Return [X, Y] of the center of cell containing provided text 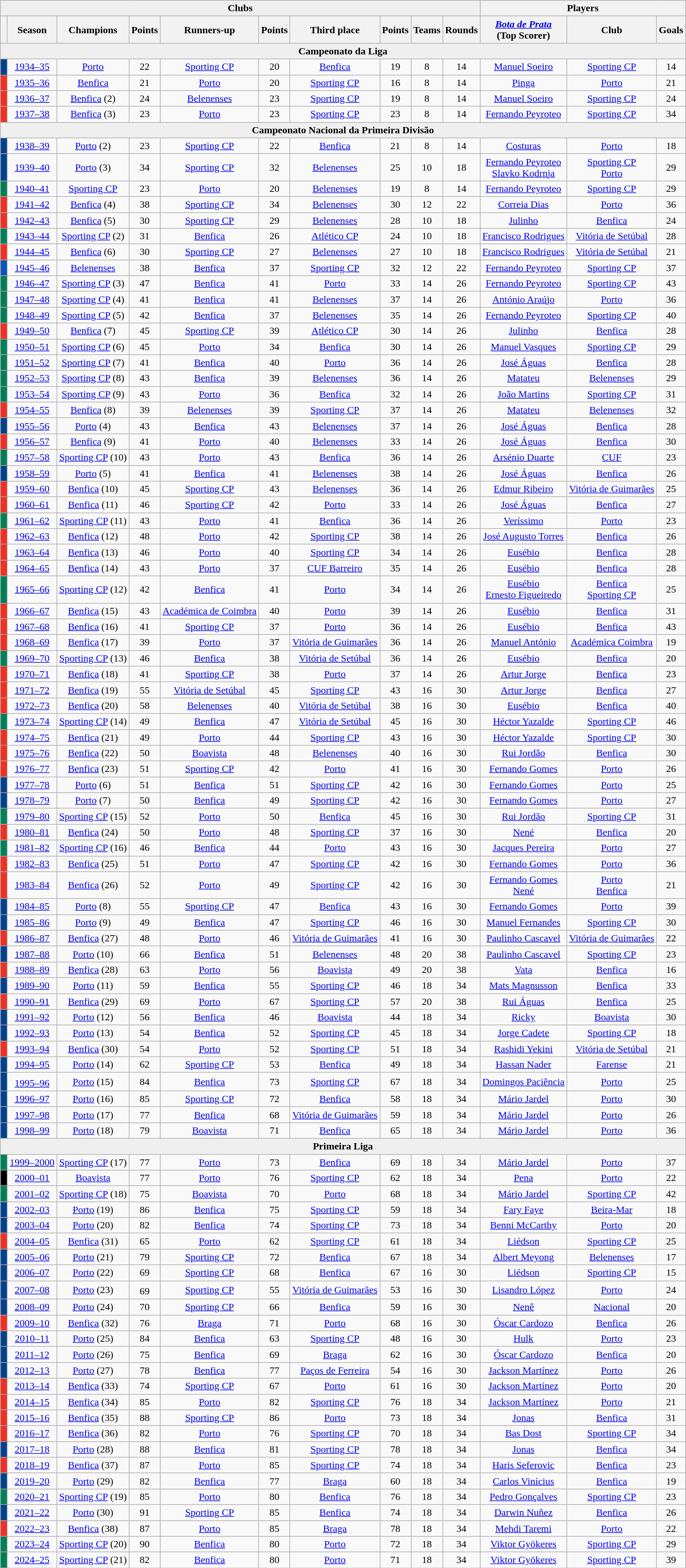
CUF [612, 457]
60 [395, 1481]
Benfica (9) [93, 441]
Fernando PeyroteoSlavko Kodrnja [524, 167]
Benfica (29) [93, 1001]
1999–2000 [32, 1162]
2000–01 [32, 1178]
Sporting CP (4) [93, 299]
Porto (16) [93, 1099]
Benfica (24) [93, 832]
1993–94 [32, 1049]
Porto (9) [93, 922]
1953–54 [32, 394]
Benfica (7) [93, 331]
Correia Dias [524, 204]
Players [583, 8]
2024–25 [32, 1560]
Porto (18) [93, 1130]
2023–24 [32, 1544]
2007–08 [32, 1290]
1964–65 [32, 568]
Rounds [461, 30]
Benfica (8) [93, 410]
Champions [93, 30]
91 [144, 1512]
Benfica (20) [93, 706]
Benfica (5) [93, 220]
Nenê [524, 1307]
1966–67 [32, 611]
2016–17 [32, 1433]
15 [671, 1273]
Haris Seferovic [524, 1465]
Benfica (34) [93, 1402]
2006–07 [32, 1273]
1942–43 [32, 220]
2001–02 [32, 1194]
Porto (3) [93, 167]
1981–82 [32, 848]
Jacques Pereira [524, 848]
Porto (24) [93, 1307]
2022–23 [32, 1529]
Paços de Ferreira [335, 1370]
Sporting CP (5) [93, 315]
1943–44 [32, 236]
Benfica (4) [93, 204]
Porto (4) [93, 426]
1949–50 [32, 331]
Beira-Mar [612, 1210]
Benfica (31) [93, 1241]
1997–98 [32, 1115]
Campeonato da Liga [343, 51]
Domingos Paciência [524, 1082]
1974–75 [32, 737]
Rui Águas [524, 1001]
Benfica (14) [93, 568]
Carlos Vinícius [524, 1481]
Sporting CP (20) [93, 1544]
Nacional [612, 1307]
1982–83 [32, 864]
Sporting CP (3) [93, 284]
1963–64 [32, 552]
Porto (28) [93, 1449]
Benfica (3) [93, 114]
Sporting CP (8) [93, 378]
Benfica (17) [93, 642]
2005–06 [32, 1257]
2004–05 [32, 1241]
Porto Benfica [612, 885]
Bas Dost [524, 1433]
1969–70 [32, 658]
1992–93 [32, 1033]
BenficaSporting CP [612, 590]
Porto (21) [93, 1257]
1991–92 [32, 1017]
Bota de Prata(Top Scorer) [524, 30]
Porto (25) [93, 1339]
Benfica (33) [93, 1386]
Sporting CP (15) [93, 816]
1998–99 [32, 1130]
Benfica (21) [93, 737]
Runners-up [210, 30]
Campeonato Nacional da Primeira Divisão [343, 130]
Porto (29) [93, 1481]
Porto (20) [93, 1225]
Edmur Ribeiro [524, 489]
1983–84 [32, 885]
Fernando GomesNené [524, 885]
2008–09 [32, 1307]
Pena [524, 1178]
1959–60 [32, 489]
Jorge Cadete [524, 1033]
Benfica (26) [93, 885]
Mats Magnusson [524, 985]
Porto (13) [93, 1033]
1972–73 [32, 706]
Benfica (6) [93, 252]
Porto (19) [93, 1210]
Rashidi Yekini [524, 1049]
1988–89 [32, 970]
Benfica (13) [93, 552]
Porto (15) [93, 1082]
2011–12 [32, 1355]
Sporting CP (16) [93, 848]
1958–59 [32, 473]
EusébioErnesto Figueiredo [524, 590]
Costuras [524, 146]
1979–80 [32, 816]
Porto (14) [93, 1065]
Darwin Nuñez [524, 1512]
Sporting CP (17) [93, 1162]
2012–13 [32, 1370]
1970–71 [32, 674]
1971–72 [32, 690]
1987–88 [32, 954]
Benfica (11) [93, 505]
Benfica (35) [93, 1418]
1995–96 [32, 1082]
1947–48 [32, 299]
1936–37 [32, 98]
Porto (8) [93, 906]
1980–81 [32, 832]
1948–49 [32, 315]
Porto (27) [93, 1370]
1962–63 [32, 537]
Porto (26) [93, 1355]
1965–66 [32, 590]
90 [144, 1544]
2021–22 [32, 1512]
1940–41 [32, 189]
1954–55 [32, 410]
1985–86 [32, 922]
1967–68 [32, 627]
2014–15 [32, 1402]
Porto (6) [93, 785]
2009–10 [32, 1323]
Sporting CP (14) [93, 721]
Sporting CP (12) [93, 590]
1968–69 [32, 642]
Pedro Gonçalves [524, 1497]
Porto (11) [93, 985]
Benfica (38) [93, 1529]
Farense [612, 1065]
1984–85 [32, 906]
Porto (22) [93, 1273]
Hulk [524, 1339]
Benfica (12) [93, 537]
2013–14 [32, 1386]
2019–20 [32, 1481]
1952–53 [32, 378]
CUF Barreiro [335, 568]
Académica de Coimbra [210, 611]
1937–38 [32, 114]
2020–21 [32, 1497]
Clubs [240, 8]
Sporting CP (2) [93, 236]
1944–45 [32, 252]
Sporting CP (11) [93, 521]
1961–62 [32, 521]
Sporting CP (10) [93, 457]
Lisandro López [524, 1290]
Hassan Nader [524, 1065]
Club [612, 30]
Benfica (32) [93, 1323]
Arsénio Duarte [524, 457]
Porto (23) [93, 1290]
António Araújo [524, 299]
José Augusto Torres [524, 537]
57 [395, 1001]
1976–77 [32, 769]
Académica Coimbra [612, 642]
2018–19 [32, 1465]
1990–91 [32, 1001]
Manuel António [524, 642]
Goals [671, 30]
Benfica (25) [93, 864]
1957–58 [32, 457]
Porto (17) [93, 1115]
Third place [335, 30]
1973–74 [32, 721]
Benfica (15) [93, 611]
Veríssimo [524, 521]
1935–36 [32, 83]
1950–51 [32, 347]
17 [671, 1257]
Sporting CP (21) [93, 1560]
1977–78 [32, 785]
1989–90 [32, 985]
1945–46 [32, 268]
Porto (2) [93, 146]
Sporting CP (6) [93, 347]
Vata [524, 970]
João Martins [524, 394]
Porto (30) [93, 1512]
1941–42 [32, 204]
1978–79 [32, 801]
1994–95 [32, 1065]
Benfica (19) [93, 690]
Season [32, 30]
Sporting CPPorto [612, 167]
Fary Faye [524, 1210]
Benfica (2) [93, 98]
1996–97 [32, 1099]
Benfica (23) [93, 769]
Benfica (16) [93, 627]
1938–39 [32, 146]
Porto (10) [93, 954]
Benfica (27) [93, 938]
1960–61 [32, 505]
Porto (12) [93, 1017]
Benfica (28) [93, 970]
Sporting CP (19) [93, 1497]
2002–03 [32, 1210]
Sporting CP (7) [93, 363]
Primeira Liga [343, 1147]
1939–40 [32, 167]
Benni McCarthy [524, 1225]
Sporting CP (9) [93, 394]
Benfica (22) [93, 753]
1986–87 [32, 938]
1975–76 [32, 753]
Benfica (10) [93, 489]
Albert Meyong [524, 1257]
Porto (7) [93, 801]
1951–52 [32, 363]
Manuel Vasques [524, 347]
Porto (5) [93, 473]
Benfica (30) [93, 1049]
Teams [427, 30]
Sporting CP (18) [93, 1194]
Pinga [524, 83]
81 [275, 1449]
2010–11 [32, 1339]
Sporting CP (13) [93, 658]
1946–47 [32, 284]
Mehdi Taremi [524, 1529]
Benfica (18) [93, 674]
Nené [524, 832]
1955–56 [32, 426]
2015–16 [32, 1418]
Benfica (37) [93, 1465]
Manuel Fernandes [524, 922]
2003–04 [32, 1225]
1956–57 [32, 441]
1934–35 [32, 67]
Benfica (36) [93, 1433]
Ricky [524, 1017]
2017–18 [32, 1449]
